Capture the cell that displays the provided text and extract its [x, y] central coordinate. 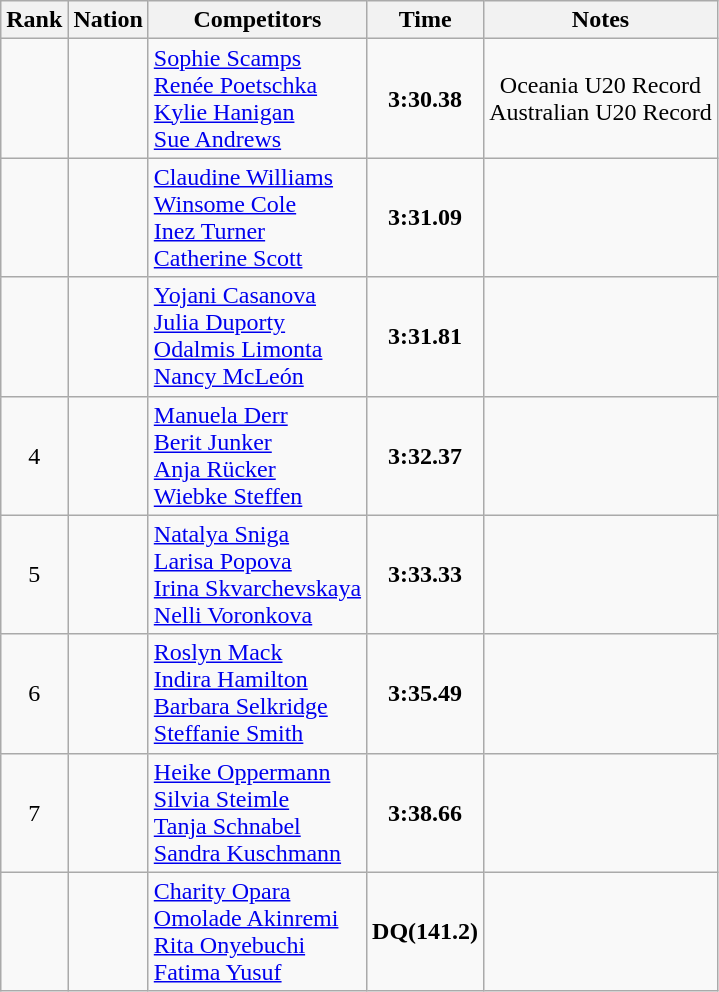
Nation [108, 20]
Natalya SnigaLarisa PopovaIrina SkvarchevskayaNelli Voronkova [257, 574]
Charity OparaOmolade AkinremiRita OnyebuchiFatima Yusuf [257, 932]
DQ(141.2) [426, 932]
4 [34, 456]
Sophie ScampsRenée PoetschkaKylie HaniganSue Andrews [257, 98]
Claudine WilliamsWinsome ColeInez TurnerCatherine Scott [257, 218]
3:30.38 [426, 98]
Notes [601, 20]
Time [426, 20]
Yojani CasanovaJulia DuportyOdalmis LimontaNancy McLeón [257, 336]
3:33.33 [426, 574]
Oceania U20 RecordAustralian U20 Record [601, 98]
Competitors [257, 20]
3:31.81 [426, 336]
Rank [34, 20]
3:32.37 [426, 456]
3:38.66 [426, 812]
Heike OppermannSilvia SteimleTanja SchnabelSandra Kuschmann [257, 812]
Manuela DerrBerit JunkerAnja RückerWiebke Steffen [257, 456]
3:35.49 [426, 694]
7 [34, 812]
Roslyn MackIndira HamiltonBarbara SelkridgeSteffanie Smith [257, 694]
3:31.09 [426, 218]
6 [34, 694]
5 [34, 574]
